Capture the cell that displays the provided text and extract its [X, Y] central coordinate. 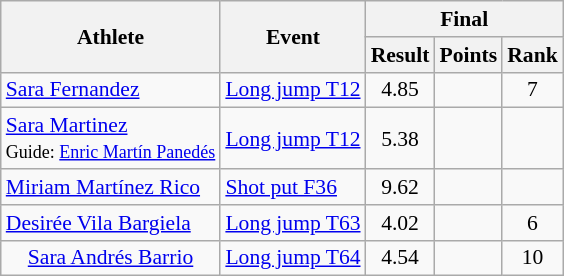
Miriam Martínez Rico [111, 187]
5.38 [400, 138]
Rank [532, 55]
Final [464, 19]
4.85 [400, 90]
7 [532, 90]
Shot put F36 [292, 187]
6 [532, 223]
Sara Andrés Barrio [111, 258]
9.62 [400, 187]
Points [468, 55]
Result [400, 55]
10 [532, 258]
Desirée Vila Bargiela [111, 223]
Long jump T64 [292, 258]
Event [292, 36]
Sara MartinezGuide: Enric Martín Panedés [111, 138]
Athlete [111, 36]
4.02 [400, 223]
Sara Fernandez [111, 90]
4.54 [400, 258]
Long jump T63 [292, 223]
